Search for the cell housing the specified text and yield its [X, Y] center coordinate. 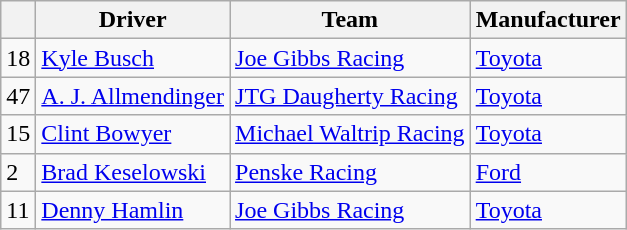
Ford [548, 172]
11 [18, 210]
Clint Bowyer [133, 134]
Michael Waltrip Racing [350, 134]
47 [18, 96]
JTG Daugherty Racing [350, 96]
Manufacturer [548, 20]
A. J. Allmendinger [133, 96]
Penske Racing [350, 172]
15 [18, 134]
Driver [133, 20]
Denny Hamlin [133, 210]
2 [18, 172]
Kyle Busch [133, 58]
18 [18, 58]
Team [350, 20]
Brad Keselowski [133, 172]
